Scan for the cell matching the given text and deliver its [X, Y] coordinate at center. 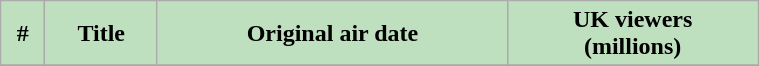
Original air date [332, 34]
UK viewers(millions) [633, 34]
# [23, 34]
Title [101, 34]
